Scan for the cell matching the given text and deliver its (X, Y) coordinate at center. 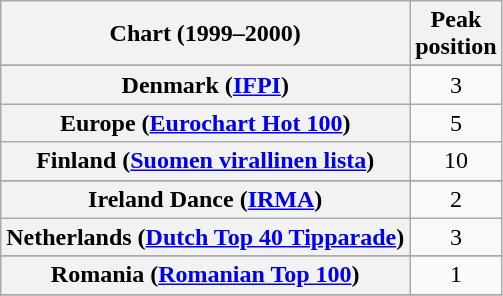
Chart (1999–2000) (206, 34)
1 (456, 275)
Romania (Romanian Top 100) (206, 275)
2 (456, 199)
5 (456, 123)
Finland (Suomen virallinen lista) (206, 161)
10 (456, 161)
Peakposition (456, 34)
Denmark (IFPI) (206, 85)
Europe (Eurochart Hot 100) (206, 123)
Netherlands (Dutch Top 40 Tipparade) (206, 237)
Ireland Dance (IRMA) (206, 199)
